Identify which cell holds the provided text, then report its [X, Y] central coordinate. 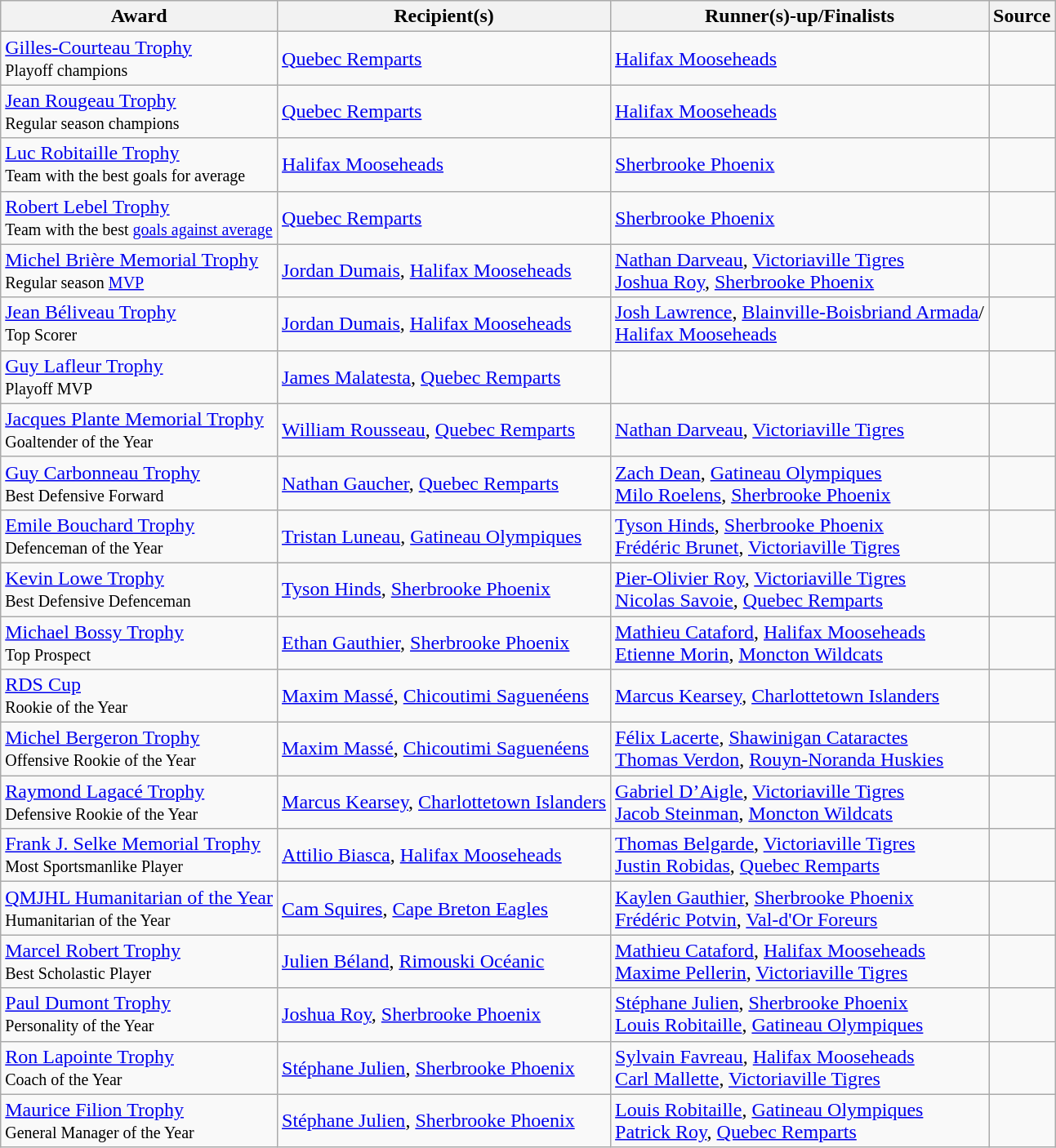
Maurice Filion TrophyGeneral Manager of the Year [139, 1120]
Tyson Hinds, Sherbrooke Phoenix Frédéric Brunet, Victoriaville Tigres [800, 536]
RDS CupRookie of the Year [139, 696]
William Rousseau, Quebec Remparts [444, 429]
Ethan Gauthier, Sherbrooke Phoenix [444, 642]
Ron Lapointe TrophyCoach of the Year [139, 1068]
Sylvain Favreau, Halifax Mooseheads Carl Mallette, Victoriaville Tigres [800, 1068]
Jean Rougeau TrophyRegular season champions [139, 111]
Mathieu Cataford, Halifax Mooseheads Maxime Pellerin, Victoriaville Tigres [800, 962]
Marcel Robert TrophyBest Scholastic Player [139, 962]
Luc Robitaille TrophyTeam with the best goals for average [139, 165]
Josh Lawrence, Blainville-Boisbriand Armada/Halifax Mooseheads [800, 323]
Emile Bouchard TrophyDefenceman of the Year [139, 536]
Jean Béliveau TrophyTop Scorer [139, 323]
Runner(s)-up/Finalists [800, 16]
Michel Brière Memorial TrophyRegular season MVP [139, 271]
Guy Carbonneau TrophyBest Defensive Forward [139, 483]
Cam Squires, Cape Breton Eagles [444, 908]
Félix Lacerte, Shawinigan Cataractes Thomas Verdon, Rouyn-Noranda Huskies [800, 750]
Mathieu Cataford, Halifax Mooseheads Etienne Morin, Moncton Wildcats [800, 642]
Julien Béland, Rimouski Océanic [444, 962]
Nathan Darveau, Victoriaville Tigres Joshua Roy, Sherbrooke Phoenix [800, 271]
Raymond Lagacé TrophyDefensive Rookie of the Year [139, 802]
Recipient(s) [444, 16]
Michel Bergeron TrophyOffensive Rookie of the Year [139, 750]
Frank J. Selke Memorial TrophyMost Sportsmanlike Player [139, 856]
Kevin Lowe TrophyBest Defensive Defenceman [139, 590]
Michael Bossy TrophyTop Prospect [139, 642]
Award [139, 16]
Attilio Biasca, Halifax Mooseheads [444, 856]
Kaylen Gauthier, Sherbrooke Phoenix Frédéric Potvin, Val-d'Or Foreurs [800, 908]
Nathan Gaucher, Quebec Remparts [444, 483]
Tristan Luneau, Gatineau Olympiques [444, 536]
Zach Dean, Gatineau Olympiques Milo Roelens, Sherbrooke Phoenix [800, 483]
QMJHL Humanitarian of the YearHumanitarian of the Year [139, 908]
Tyson Hinds, Sherbrooke Phoenix [444, 590]
Pier-Olivier Roy, Victoriaville Tigres Nicolas Savoie, Quebec Remparts [800, 590]
Gilles-Courteau TrophyPlayoff champions [139, 59]
Paul Dumont TrophyPersonality of the Year [139, 1014]
Thomas Belgarde, Victoriaville Tigres Justin Robidas, Quebec Remparts [800, 856]
Joshua Roy, Sherbrooke Phoenix [444, 1014]
Jacques Plante Memorial TrophyGoaltender of the Year [139, 429]
Gabriel D’Aigle, Victoriaville Tigres Jacob Steinman, Moncton Wildcats [800, 802]
Source [1023, 16]
Robert Lebel TrophyTeam with the best goals against average [139, 217]
Stéphane Julien, Sherbrooke Phoenix Louis Robitaille, Gatineau Olympiques [800, 1014]
James Malatesta, Quebec Remparts [444, 377]
Nathan Darveau, Victoriaville Tigres [800, 429]
Guy Lafleur TrophyPlayoff MVP [139, 377]
Louis Robitaille, Gatineau Olympiques Patrick Roy, Quebec Remparts [800, 1120]
